Pinpoint the cell where the given text exists, returning its [x, y] midpoint coordinate. 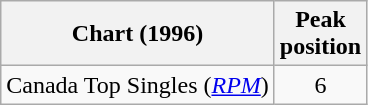
6 [320, 85]
Peakposition [320, 34]
Canada Top Singles (RPM) [138, 85]
Chart (1996) [138, 34]
